Scan for the cell matching the given text and deliver its (X, Y) coordinate at center. 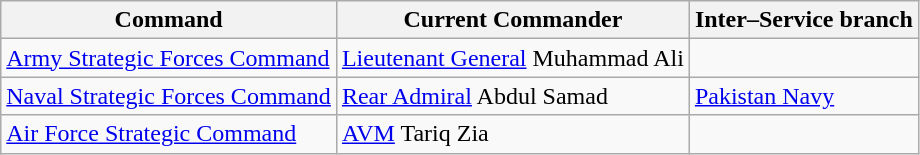
Current Commander (512, 20)
Rear Admiral Abdul Samad (512, 96)
Army Strategic Forces Command (169, 58)
AVM Tariq Zia (512, 134)
Command (169, 20)
Air Force Strategic Command (169, 134)
Inter–Service branch (804, 20)
Pakistan Navy (804, 96)
Lieutenant General Muhammad Ali (512, 58)
Naval Strategic Forces Command (169, 96)
